Provide the [X, Y] coordinate of the cell's center where the given text is located.  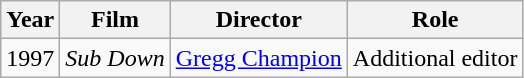
Gregg Champion [258, 58]
1997 [30, 58]
Film [115, 20]
Director [258, 20]
Sub Down [115, 58]
Year [30, 20]
Additional editor [435, 58]
Role [435, 20]
